Capture the cell that displays the provided text and extract its [X, Y] central coordinate. 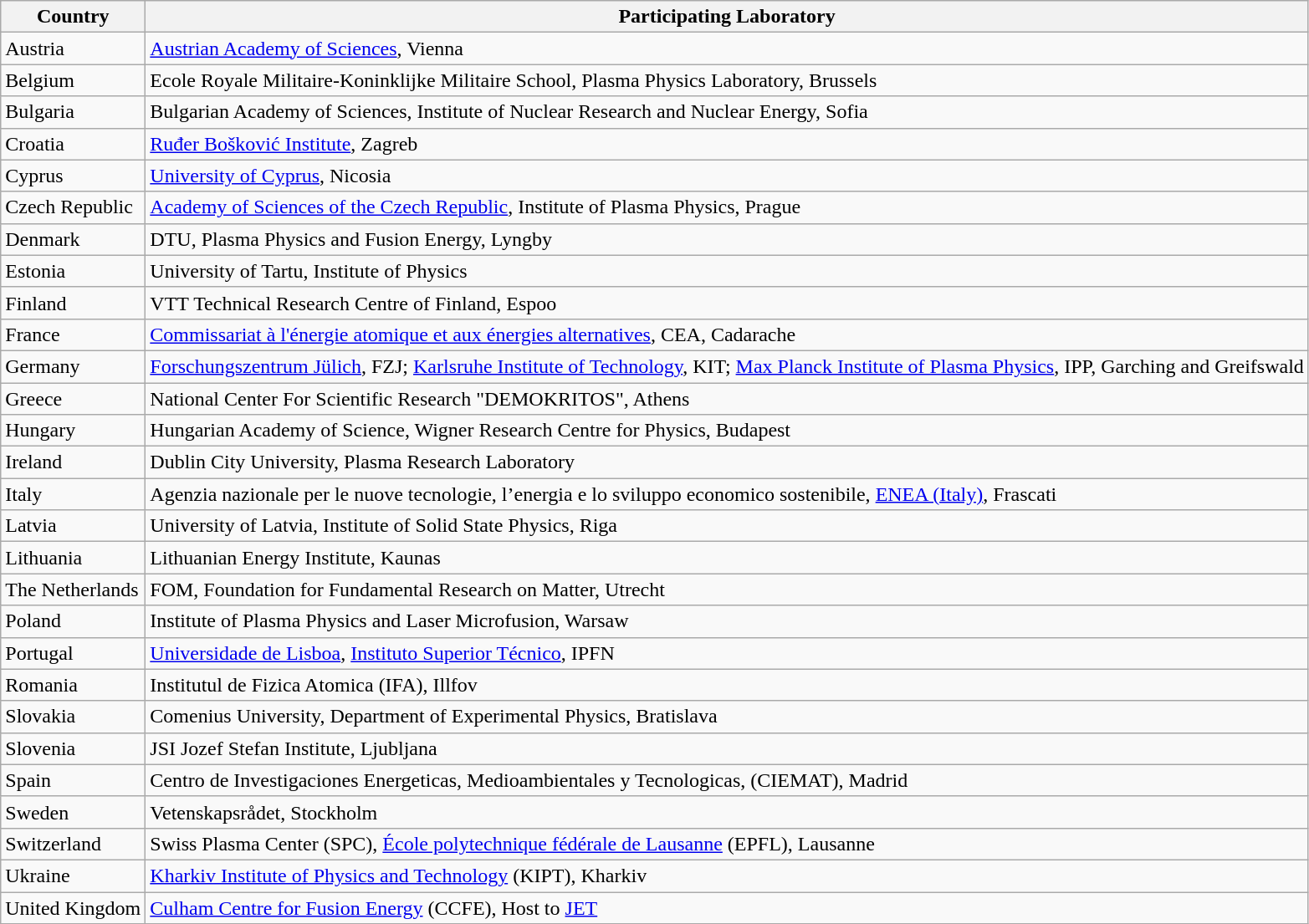
Slovakia [74, 717]
Slovenia [74, 748]
University of Latvia, Institute of Solid State Physics, Riga [728, 526]
Germany [74, 366]
Sweden [74, 812]
Universidade de Lisboa, Instituto Superior Técnico, IPFN [728, 653]
France [74, 334]
Forschungszentrum Jülich, FZJ; Karlsruhe Institute of Technology, KIT; Max Planck Institute of Plasma Physics, IPP, Garching and Greifswald [728, 366]
Hungary [74, 431]
Cyprus [74, 176]
Bulgaria [74, 112]
Kharkiv Institute of Physics and Technology (KIPT), Kharkiv [728, 876]
FOM, Foundation for Fundamental Research on Matter, Utrecht [728, 590]
The Netherlands [74, 590]
VTT Technical Research Centre of Finland, Espoo [728, 303]
Culham Centre for Fusion Energy (CCFE), Host to JET [728, 907]
Italy [74, 494]
Switzerland [74, 844]
Lithuania [74, 558]
Swiss Plasma Center (SPC), École polytechnique fédérale de Lausanne (EPFL), Lausanne [728, 844]
Lithuanian Energy Institute, Kaunas [728, 558]
Greece [74, 399]
Vetenskapsrådet, Stockholm [728, 812]
Ecole Royale Militaire-Koninklijke Militaire School, Plasma Physics Laboratory, Brussels [728, 80]
Denmark [74, 239]
Croatia [74, 144]
Austrian Academy of Sciences, Vienna [728, 48]
Participating Laboratory [728, 17]
Hungarian Academy of Science, Wigner Research Centre for Physics, Budapest [728, 431]
Poland [74, 621]
University of Cyprus, Nicosia [728, 176]
Ukraine [74, 876]
Centro de Investigaciones Energeticas, Medioambientales y Tecnologicas, (CIEMAT), Madrid [728, 780]
Institutul de Fizica Atomica (IFA), Illfov [728, 685]
Latvia [74, 526]
Comenius University, Department of Experimental Physics, Bratislava [728, 717]
Estonia [74, 271]
DTU, Plasma Physics and Fusion Energy, Lyngby [728, 239]
Portugal [74, 653]
Spain [74, 780]
Austria [74, 48]
Ruđer Bošković Institute, Zagreb [728, 144]
Ireland [74, 462]
Country [74, 17]
Romania [74, 685]
National Center For Scientific Research "DEMOKRITOS", Athens [728, 399]
Bulgarian Academy of Sciences, Institute of Nuclear Research and Nuclear Energy, Sofia [728, 112]
JSI Jozef Stefan Institute, Ljubljana [728, 748]
Academy of Sciences of the Czech Republic, Institute of Plasma Physics, Prague [728, 207]
Czech Republic [74, 207]
United Kingdom [74, 907]
Finland [74, 303]
Belgium [74, 80]
University of Tartu, Institute of Physics [728, 271]
Commissariat à l'énergie atomique et aux énergies alternatives, CEA, Cadarache [728, 334]
Dublin City University, Plasma Research Laboratory [728, 462]
Institute of Plasma Physics and Laser Microfusion, Warsaw [728, 621]
Agenzia nazionale per le nuove tecnologie, l’energia e lo sviluppo economico sostenibile, ENEA (Italy), Frascati [728, 494]
